Capture the cell that displays the provided text and extract its (X, Y) central coordinate. 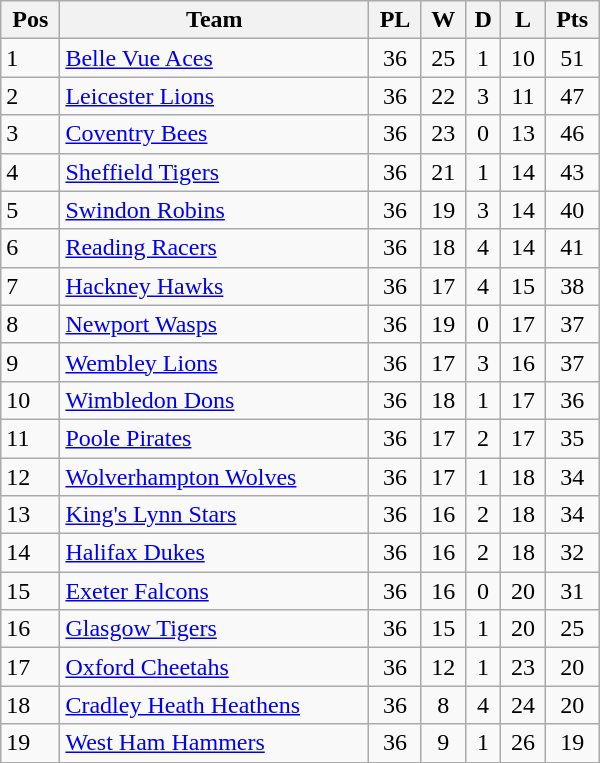
Glasgow Tigers (214, 629)
Poole Pirates (214, 438)
41 (572, 248)
Leicester Lions (214, 96)
King's Lynn Stars (214, 515)
Team (214, 20)
Halifax Dukes (214, 553)
Exeter Falcons (214, 591)
43 (572, 172)
32 (572, 553)
7 (30, 286)
Pos (30, 20)
Newport Wasps (214, 324)
22 (443, 96)
47 (572, 96)
40 (572, 210)
Swindon Robins (214, 210)
Wolverhampton Wolves (214, 477)
31 (572, 591)
6 (30, 248)
Coventry Bees (214, 134)
51 (572, 58)
L (523, 20)
Sheffield Tigers (214, 172)
PL (395, 20)
Cradley Heath Heathens (214, 705)
Wembley Lions (214, 362)
5 (30, 210)
38 (572, 286)
35 (572, 438)
W (443, 20)
Reading Racers (214, 248)
26 (523, 743)
46 (572, 134)
D (483, 20)
Belle Vue Aces (214, 58)
West Ham Hammers (214, 743)
Pts (572, 20)
24 (523, 705)
Oxford Cheetahs (214, 667)
21 (443, 172)
Hackney Hawks (214, 286)
Wimbledon Dons (214, 400)
